Capture the cell that displays the provided text and extract its (X, Y) central coordinate. 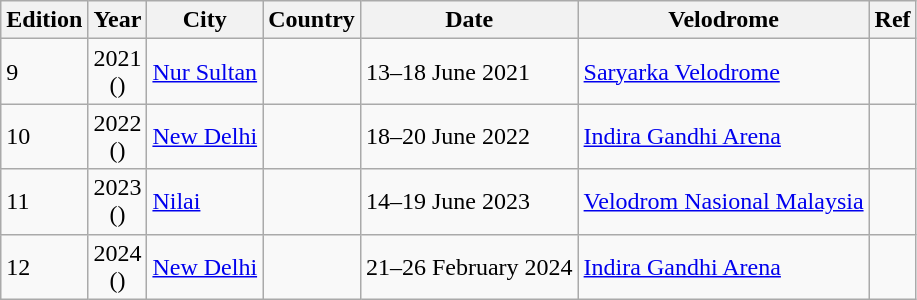
18–20 June 2022 (469, 136)
13–18 June 2021 (469, 72)
Velodrom Nasional Malaysia (724, 202)
Edition (44, 20)
21–26 February 2024 (469, 266)
2023 () (118, 202)
Country (312, 20)
Velodrome (724, 20)
9 (44, 72)
Year (118, 20)
Nilai (205, 202)
Nur Sultan (205, 72)
2021 () (118, 72)
14–19 June 2023 (469, 202)
City (205, 20)
Saryarka Velodrome (724, 72)
12 (44, 266)
2024 () (118, 266)
11 (44, 202)
2022 () (118, 136)
Date (469, 20)
Ref (892, 20)
10 (44, 136)
